Scan for the cell matching the given text and deliver its (x, y) coordinate at center. 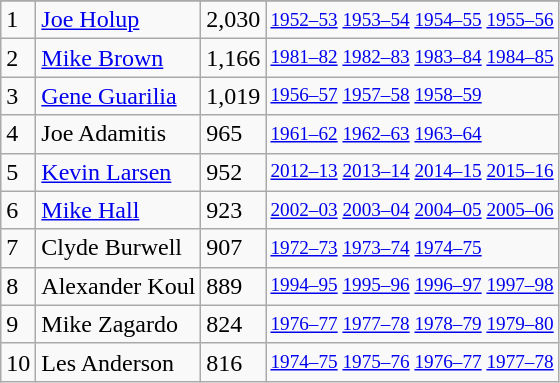
1976–77 1977–78 1978–79 1979–80 (412, 324)
1974–75 1975–76 1976–77 1977–78 (412, 362)
2002–03 2003–04 2004–05 2005–06 (412, 210)
2,030 (234, 20)
Joe Adamitis (118, 134)
907 (234, 248)
8 (18, 286)
952 (234, 172)
Mike Zagardo (118, 324)
6 (18, 210)
1,166 (234, 58)
Les Anderson (118, 362)
Gene Guarilia (118, 96)
1,019 (234, 96)
3 (18, 96)
Joe Holup (118, 20)
2012–13 2013–14 2014–15 2015–16 (412, 172)
824 (234, 324)
889 (234, 286)
2 (18, 58)
1972–73 1973–74 1974–75 (412, 248)
965 (234, 134)
10 (18, 362)
9 (18, 324)
1994–95 1995–96 1996–97 1997–98 (412, 286)
1981–82 1982–83 1983–84 1984–85 (412, 58)
816 (234, 362)
Mike Hall (118, 210)
923 (234, 210)
Mike Brown (118, 58)
Kevin Larsen (118, 172)
Alexander Koul (118, 286)
1 (18, 20)
1956–57 1957–58 1958–59 (412, 96)
Clyde Burwell (118, 248)
1961–62 1962–63 1963–64 (412, 134)
5 (18, 172)
4 (18, 134)
1952–53 1953–54 1954–55 1955–56 (412, 20)
7 (18, 248)
